Capture the cell that displays the provided text and extract its (X, Y) central coordinate. 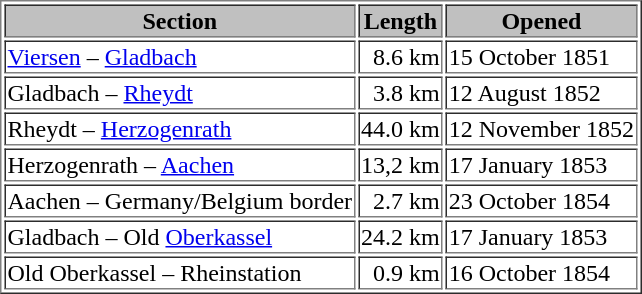
23 October 1854 (542, 200)
2.7 km (400, 200)
Gladbach – Old Oberkassel (180, 236)
Length (400, 20)
13,2 km (400, 164)
Herzogenrath – Aachen (180, 164)
12 November 1852 (542, 128)
Gladbach – Rheydt (180, 92)
44.0 km (400, 128)
Opened (542, 20)
Aachen – Germany/Belgium border (180, 200)
15 October 1851 (542, 56)
0.9 km (400, 272)
Section (180, 20)
Viersen – Gladbach (180, 56)
12 August 1852 (542, 92)
3.8 km (400, 92)
24.2 km (400, 236)
8.6 km (400, 56)
Old Oberkassel – Rheinstation (180, 272)
Rheydt – Herzogenrath (180, 128)
16 October 1854 (542, 272)
